Detect which cell encompasses the target text, then output its (X, Y) center coordinate. 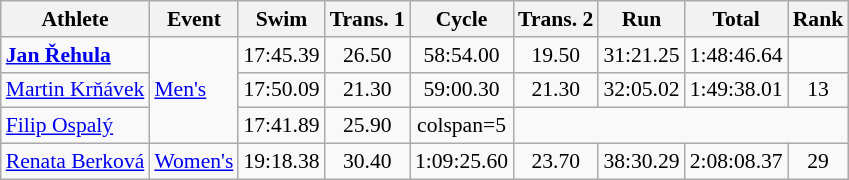
Rank (818, 19)
31:21.25 (641, 55)
30.40 (368, 162)
colspan=5 (462, 126)
17:45.39 (281, 55)
Athlete (76, 19)
Total (736, 19)
Jan Řehula (76, 55)
Trans. 2 (556, 19)
Renata Berková (76, 162)
23.70 (556, 162)
29 (818, 162)
Martin Krňávek (76, 90)
Event (194, 19)
Run (641, 19)
Filip Ospalý (76, 126)
25.90 (368, 126)
2:08:08.37 (736, 162)
Women's (194, 162)
Swim (281, 19)
59:00.30 (462, 90)
Trans. 1 (368, 19)
1:48:46.64 (736, 55)
38:30.29 (641, 162)
1:09:25.60 (462, 162)
17:50.09 (281, 90)
17:41.89 (281, 126)
Men's (194, 90)
1:49:38.01 (736, 90)
19:18.38 (281, 162)
Cycle (462, 19)
13 (818, 90)
19.50 (556, 55)
58:54.00 (462, 55)
32:05.02 (641, 90)
26.50 (368, 55)
